Provide the [x, y] coordinate of the cell's center where the given text is located.  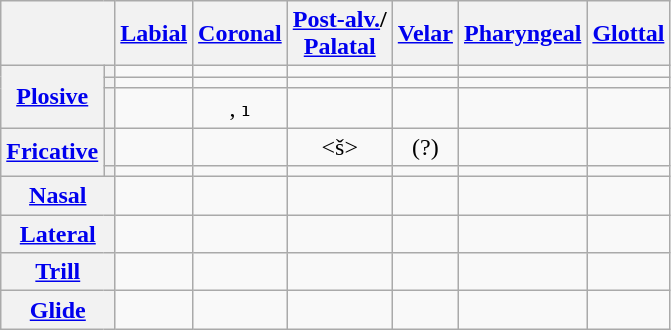
Lateral [58, 234]
<š> [340, 147]
Coronal [240, 34]
Fricative [52, 152]
Plosive [52, 97]
Velar [425, 34]
Trill [58, 272]
Glottal [628, 34]
(?) [425, 147]
Nasal [58, 196]
Post-alv./Palatal [340, 34]
, ₁ [240, 108]
Pharyngeal [522, 34]
Glide [58, 310]
Labial [154, 34]
